Search for the cell housing the specified text and yield its (x, y) center coordinate. 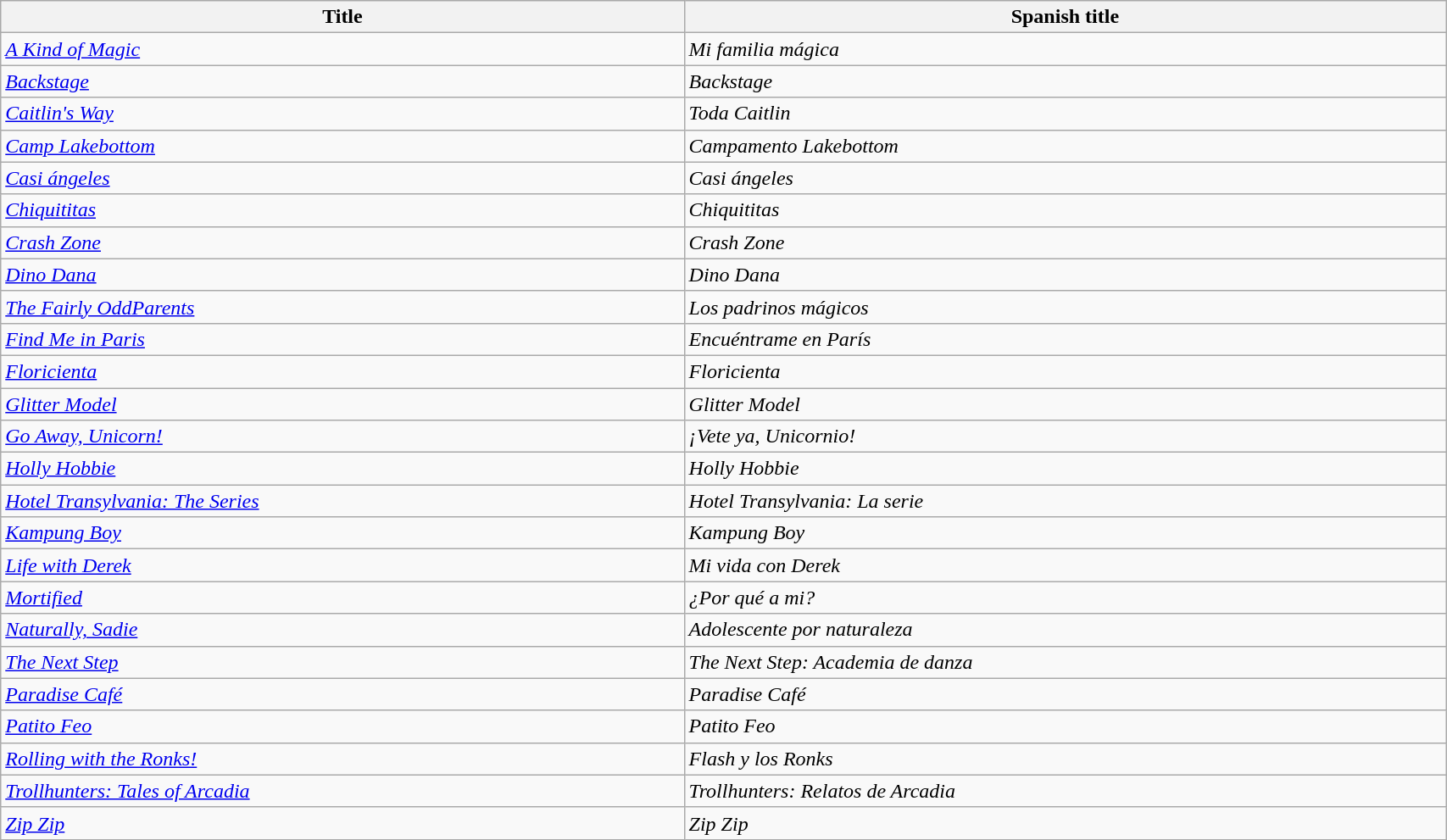
Trollhunters: Relatos de Arcadia (1065, 791)
Title (342, 17)
Hotel Transylvania: La serie (1065, 501)
Mi familia mágica (1065, 49)
Trollhunters: Tales of Arcadia (342, 791)
Camp Lakebottom (342, 146)
¿Por qué a mi? (1065, 598)
Go Away, Unicorn! (342, 437)
Life with Derek (342, 565)
A Kind of Magic (342, 49)
Caitlin's Way (342, 114)
Naturally, Sadie (342, 630)
Adolescente por naturaleza (1065, 630)
Spanish title (1065, 17)
The Next Step (342, 662)
Mi vida con Derek (1065, 565)
The Fairly OddParents (342, 307)
The Next Step: Academia de danza (1065, 662)
Encuéntrame en París (1065, 339)
Rolling with the Ronks! (342, 759)
Campamento Lakebottom (1065, 146)
Mortified (342, 598)
Los padrinos mágicos (1065, 307)
¡Vete ya, Unicornio! (1065, 437)
Flash y los Ronks (1065, 759)
Toda Caitlin (1065, 114)
Hotel Transylvania: The Series (342, 501)
Find Me in Paris (342, 339)
